Locate the cell with the specified text and output its (x, y) center coordinate. 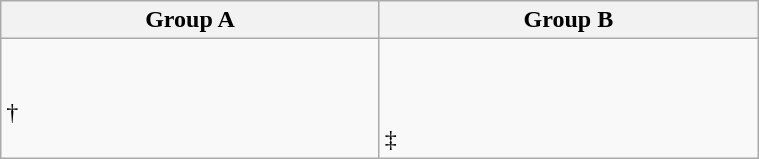
Group B (568, 20)
‡ (568, 98)
† (190, 98)
Group A (190, 20)
